Return (x, y) of the center of cell containing provided text 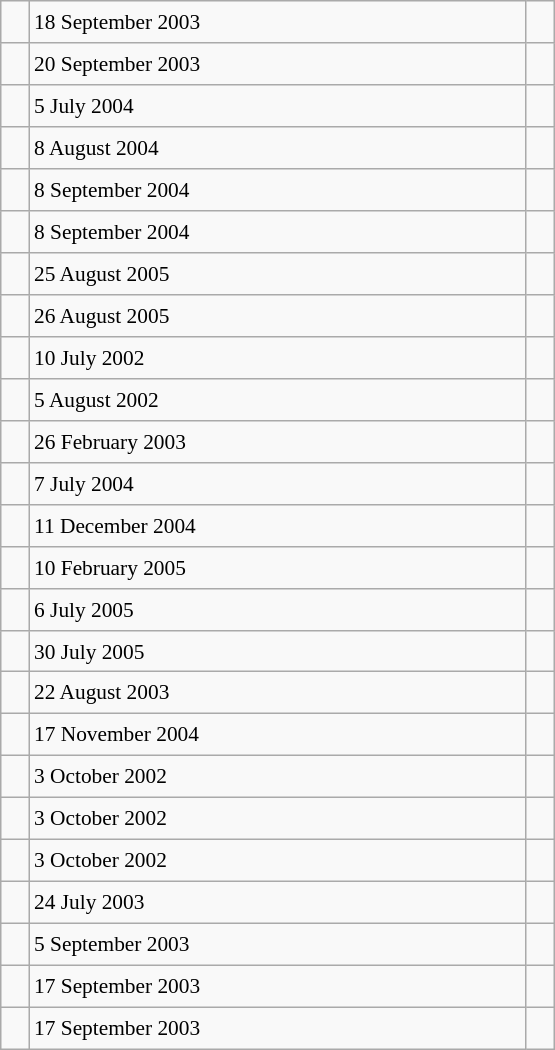
5 July 2004 (278, 106)
20 September 2003 (278, 64)
7 July 2004 (278, 483)
30 July 2005 (278, 651)
6 July 2005 (278, 609)
5 August 2002 (278, 399)
26 August 2005 (278, 316)
11 December 2004 (278, 525)
10 February 2005 (278, 567)
18 September 2003 (278, 22)
17 November 2004 (278, 735)
25 August 2005 (278, 274)
24 July 2003 (278, 903)
5 September 2003 (278, 945)
10 July 2002 (278, 358)
22 August 2003 (278, 693)
26 February 2003 (278, 441)
8 August 2004 (278, 148)
